Detect which cell encompasses the target text, then output its [x, y] center coordinate. 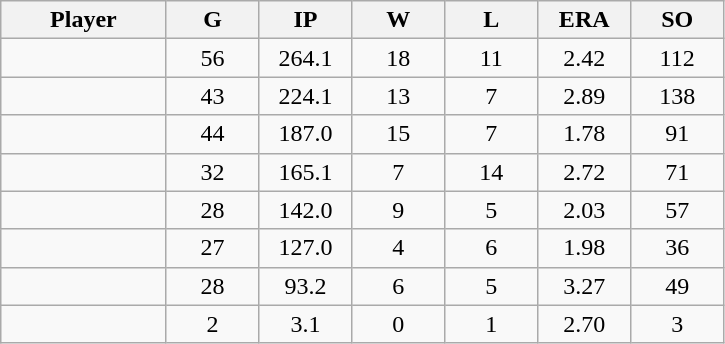
49 [678, 286]
165.1 [306, 172]
13 [398, 96]
2.03 [584, 210]
264.1 [306, 58]
1 [492, 324]
93.2 [306, 286]
11 [492, 58]
3.1 [306, 324]
9 [398, 210]
Player [84, 20]
138 [678, 96]
1.78 [584, 134]
15 [398, 134]
36 [678, 248]
27 [212, 248]
57 [678, 210]
G [212, 20]
4 [398, 248]
2.89 [584, 96]
3 [678, 324]
IP [306, 20]
142.0 [306, 210]
44 [212, 134]
18 [398, 58]
187.0 [306, 134]
2.72 [584, 172]
127.0 [306, 248]
56 [212, 58]
2.42 [584, 58]
32 [212, 172]
ERA [584, 20]
224.1 [306, 96]
91 [678, 134]
14 [492, 172]
2 [212, 324]
SO [678, 20]
112 [678, 58]
2.70 [584, 324]
W [398, 20]
3.27 [584, 286]
L [492, 20]
1.98 [584, 248]
71 [678, 172]
43 [212, 96]
0 [398, 324]
